Determine the (X, Y) coordinate at the center of the cell enclosing the given text.  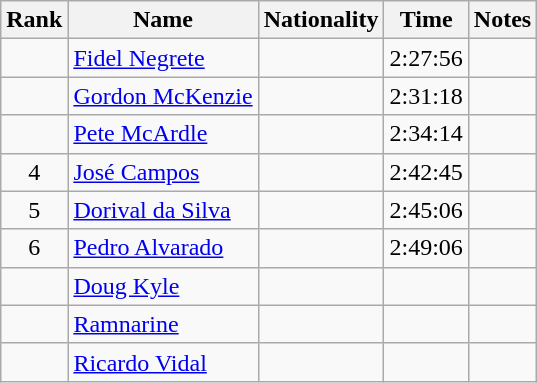
Fidel Negrete (163, 58)
2:31:18 (426, 96)
Ramnarine (163, 324)
Rank (34, 20)
5 (34, 210)
2:49:06 (426, 248)
6 (34, 248)
2:42:45 (426, 172)
Name (163, 20)
2:27:56 (426, 58)
Ricardo Vidal (163, 362)
Notes (502, 20)
2:45:06 (426, 210)
Pete McArdle (163, 134)
Time (426, 20)
José Campos (163, 172)
2:34:14 (426, 134)
4 (34, 172)
Dorival da Silva (163, 210)
Pedro Alvarado (163, 248)
Doug Kyle (163, 286)
Gordon McKenzie (163, 96)
Nationality (321, 20)
